Return the (x, y) coordinate for the center point of the cell that contains the specified text.  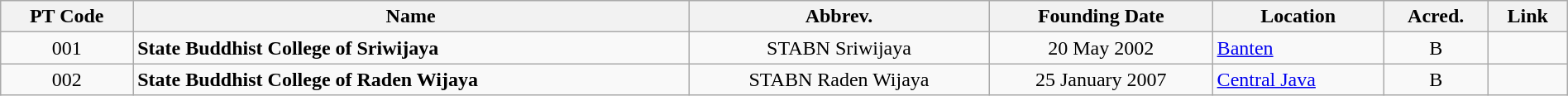
State Buddhist College of Sriwijaya (411, 48)
Banten (1298, 48)
PT Code (67, 17)
002 (67, 79)
Central Java (1298, 79)
Acred. (1436, 17)
Abbrev. (839, 17)
Name (411, 17)
State Buddhist College of Raden Wijaya (411, 79)
25 January 2007 (1101, 79)
Link (1527, 17)
STABN Raden Wijaya (839, 79)
001 (67, 48)
Location (1298, 17)
20 May 2002 (1101, 48)
STABN Sriwijaya (839, 48)
Founding Date (1101, 17)
